From the cell containing the given text, extract its center point as (X, Y) coordinate. 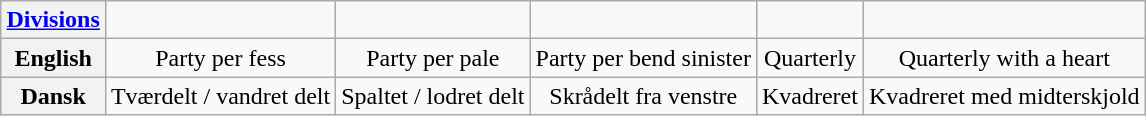
Quarterly with a heart (1004, 58)
Spaltet / lodret delt (433, 96)
Tværdelt / vandret delt (220, 96)
Party per fess (220, 58)
Party per bend sinister (643, 58)
Party per pale (433, 58)
Divisions (53, 20)
Kvadreret (810, 96)
Kvadreret med midterskjold (1004, 96)
Skrådelt fra venstre (643, 96)
Dansk (53, 96)
Quarterly (810, 58)
English (53, 58)
